From the cell containing the given text, extract its center point as (X, Y) coordinate. 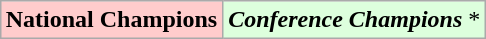
Conference Champions * (354, 20)
National Champions (111, 20)
